Provide the [x, y] coordinate of the cell's center where the given text is located.  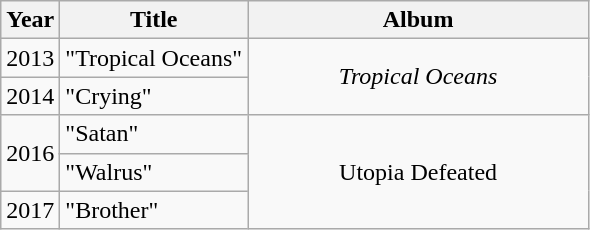
2014 [30, 96]
"Tropical Oceans" [154, 58]
"Brother" [154, 210]
"Walrus" [154, 172]
Tropical Oceans [418, 77]
Album [418, 20]
2017 [30, 210]
2016 [30, 153]
Year [30, 20]
Utopia Defeated [418, 172]
2013 [30, 58]
Title [154, 20]
"Satan" [154, 134]
"Crying" [154, 96]
